Extract the (X, Y) coordinate from the center of the cell holding the provided text.  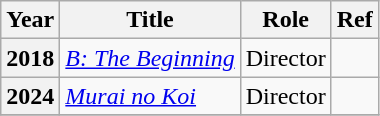
2018 (30, 58)
Title (150, 20)
2024 (30, 96)
Murai no Koi (150, 96)
Year (30, 20)
B: The Beginning (150, 58)
Ref (354, 20)
Role (286, 20)
